Scan for the cell matching the given text and deliver its (X, Y) coordinate at center. 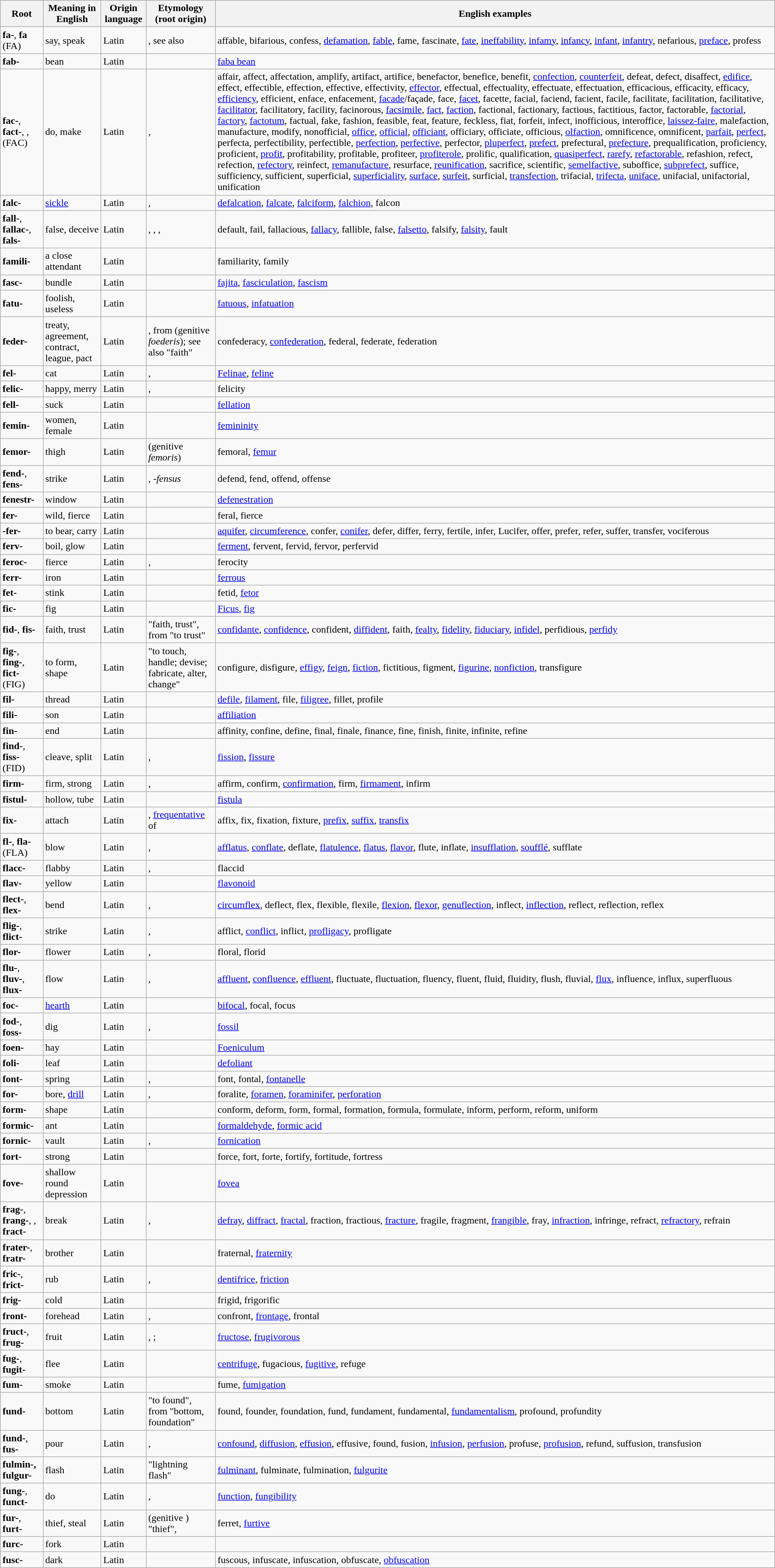
vault (72, 1141)
font- (22, 1078)
found, founder, foundation, fund, fundament, fundamental, fundamentalism, profound, profundity (495, 1411)
hollow, tube (72, 799)
fatuous, infatuation (495, 303)
fid-, fis- (22, 629)
to bear, carry (72, 531)
fig-, fing-, fict- (FIG) (22, 667)
confound, diffusion, effusion, effusive, found, fusion, infusion, perfusion, profuse, profusion, refund, suffusion, transfusion (495, 1443)
fenestr- (22, 500)
fund-, fus- (22, 1443)
femor- (22, 452)
yellow (72, 884)
fend-, fens- (22, 479)
fa-, fa (FA) (22, 40)
frigid, frigorific (495, 1300)
fel- (22, 373)
foli- (22, 1063)
faba bean (495, 61)
fuscous, infuscate, infuscation, obfuscate, obfuscation (495, 1560)
fulminant, fulminate, fulmination, fulgurite (495, 1470)
femin- (22, 426)
suck (72, 404)
fur-, furt- (22, 1523)
son (72, 715)
flow (72, 979)
flig-, flict- (22, 931)
ant (72, 1125)
boil, glow (72, 546)
fil- (22, 699)
brother (72, 1253)
fix- (22, 821)
fet- (22, 593)
spring (72, 1078)
fl-, fla- (FLA) (22, 847)
fission, fissure (495, 757)
ferv- (22, 546)
defray, diffract, fractal, fraction, fractious, fracture, fragile, fragment, frangible, fray, infraction, infringe, refract, refractory, refrain (495, 1221)
Root (22, 14)
, -fensus (181, 479)
fetid, fetor (495, 593)
fistul- (22, 799)
, frequentative of (181, 821)
ferrous (495, 577)
flee (72, 1363)
fic- (22, 608)
leaf (72, 1063)
hay (72, 1047)
fer- (22, 515)
sickle (72, 203)
flavonoid (495, 884)
fierce (72, 562)
end (72, 730)
defend, fend, offend, offense (495, 479)
for- (22, 1094)
fab- (22, 61)
fug-, fugit- (22, 1363)
defoliant (495, 1063)
flacc- (22, 868)
rub (72, 1279)
foolish, useless (72, 303)
"lightning flash" (181, 1470)
fell- (22, 404)
famili- (22, 262)
false, deceive (72, 229)
Etymology (root origin) (181, 14)
formaldehyde, formic acid (495, 1125)
fum- (22, 1385)
flaccid (495, 868)
firm- (22, 784)
shallow round depression (72, 1183)
say, speak (72, 40)
flect-, flex- (22, 905)
dentifrice, friction (495, 1279)
a close attendant (72, 262)
break (72, 1221)
(genitive ) "thief", (181, 1523)
thief, steal (72, 1523)
cat (72, 373)
flower (72, 952)
default, fail, fallacious, fallacy, fallible, false, falsetto, falsify, falsity, fault (495, 229)
"faith, trust", from "to trust" (181, 629)
bundle (72, 282)
fulmin-, fulgur- (22, 1470)
English examples (495, 14)
fornic- (22, 1141)
attach (72, 821)
(genitive femoris) (181, 452)
forehead (72, 1316)
front- (22, 1316)
confederacy, confederation, federal, federate, federation (495, 341)
afflatus, conflate, deflate, flatulence, flatus, flavor, flute, inflate, insufflation, soufflé, sufflate (495, 847)
dig (72, 1027)
frag-, frang-, , fract- (22, 1221)
femoral, femur (495, 452)
defile, filament, file, filigree, fillet, profile (495, 699)
bean (72, 61)
falc- (22, 203)
Felinae, feline (495, 373)
felicity (495, 389)
aquifer, circumference, confer, conifer, defer, differ, ferry, fertile, infer, Lucifer, offer, prefer, refer, suffer, transfer, vociferous (495, 531)
find-, fiss- (FID) (22, 757)
fin- (22, 730)
women, female (72, 426)
fatu- (22, 303)
fume, fumigation (495, 1385)
flabby (72, 868)
window (72, 500)
force, fort, forte, fortify, fortitude, fortress (495, 1156)
feral, fierce (495, 515)
to form, shape (72, 667)
flu-, fluv-, flux- (22, 979)
flash (72, 1470)
fovea (495, 1183)
happy, merry (72, 389)
fruct-, frug- (22, 1337)
fric-, frict- (22, 1279)
treaty, agreement, contract, league, pact (72, 341)
affluent, confluence, effluent, fluctuate, fluctuation, fluency, fluent, fluid, fluidity, flush, fluvial, flux, influence, influx, superfluous (495, 979)
centrifuge, fugacious, fugitive, refuge (495, 1363)
familiarity, family (495, 262)
font, fontal, fontanelle (495, 1078)
confront, frontage, frontal (495, 1316)
fornication (495, 1141)
bottom (72, 1411)
fig (72, 608)
-fer- (22, 531)
affinity, confine, define, final, finale, finance, fine, finish, finite, infinite, refine (495, 730)
Origin language (123, 14)
"to found", from "bottom, foundation" (181, 1411)
cold (72, 1300)
affiliation (495, 715)
thigh (72, 452)
fossil (495, 1027)
afflict, conflict, inflict, profligacy, profligate (495, 931)
defenestration (495, 500)
hearth (72, 1005)
"to touch, handle; devise; fabricate, alter, change" (181, 667)
affable, bifarious, confess, defamation, fable, fame, fascinate, fate, ineffability, infamy, infancy, infant, infantry, nefarious, preface, profess (495, 40)
fort- (22, 1156)
fajita, fasciculation, fascism (495, 282)
fork (72, 1544)
confidante, confidence, confident, diffident, faith, fealty, fidelity, fiduciary, infidel, perfidious, perfidy (495, 629)
fellation (495, 404)
flor- (22, 952)
fructose, frugivorous (495, 1337)
thread (72, 699)
ferr- (22, 577)
affirm, confirm, confirmation, firm, firmament, infirm (495, 784)
ferocity (495, 562)
bore, drill (72, 1094)
cleave, split (72, 757)
feder- (22, 341)
bend (72, 905)
function, fungibility (495, 1496)
foralite, foramen, foraminifer, perforation (495, 1094)
, from (genitive foederis); see also "faith" (181, 341)
blow (72, 847)
faith, trust (72, 629)
, see also (181, 40)
fod-, foss- (22, 1027)
flav- (22, 884)
fac-, fact-, , (FAC) (22, 132)
conform, deform, form, formal, formation, formula, formulate, inform, perform, reform, uniform (495, 1110)
, ; (181, 1337)
iron (72, 577)
femininity (495, 426)
pour (72, 1443)
fung-, funct- (22, 1496)
fund- (22, 1411)
form- (22, 1110)
do (72, 1496)
firm, strong (72, 784)
ferret, furtive (495, 1523)
defalcation, falcate, falciform, falchion, falcon (495, 203)
feroc- (22, 562)
stink (72, 593)
floral, florid (495, 952)
frater-, fratr- (22, 1253)
fruit (72, 1337)
Ficus, fig (495, 608)
dark (72, 1560)
foc- (22, 1005)
smoke (72, 1385)
, , , (181, 229)
circumflex, deflect, flex, flexible, flexile, flexion, flexor, genuflection, inflect, inflection, reflect, reflection, reflex (495, 905)
affix, fix, fixation, fixture, prefix, suffix, transfix (495, 821)
foen- (22, 1047)
do, make (72, 132)
Foeniculum (495, 1047)
strong (72, 1156)
felic- (22, 389)
formic- (22, 1125)
fove- (22, 1183)
furc- (22, 1544)
fistula (495, 799)
frig- (22, 1300)
wild, fierce (72, 515)
fall-, fallac-, fals- (22, 229)
shape (72, 1110)
fusc- (22, 1560)
bifocal, focal, focus (495, 1005)
fasc- (22, 282)
ferment, fervent, fervid, fervor, perfervid (495, 546)
Meaning in English (72, 14)
fraternal, fraternity (495, 1253)
fili- (22, 715)
configure, disfigure, effigy, feign, fiction, fictitious, figment, figurine, nonfiction, transfigure (495, 667)
